Determine the [x, y] coordinate at the center of the cell enclosing the given text.  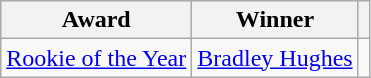
Rookie of the Year [96, 58]
Winner [275, 20]
Bradley Hughes [275, 58]
Award [96, 20]
